Capture the cell that displays the provided text and extract its [x, y] central coordinate. 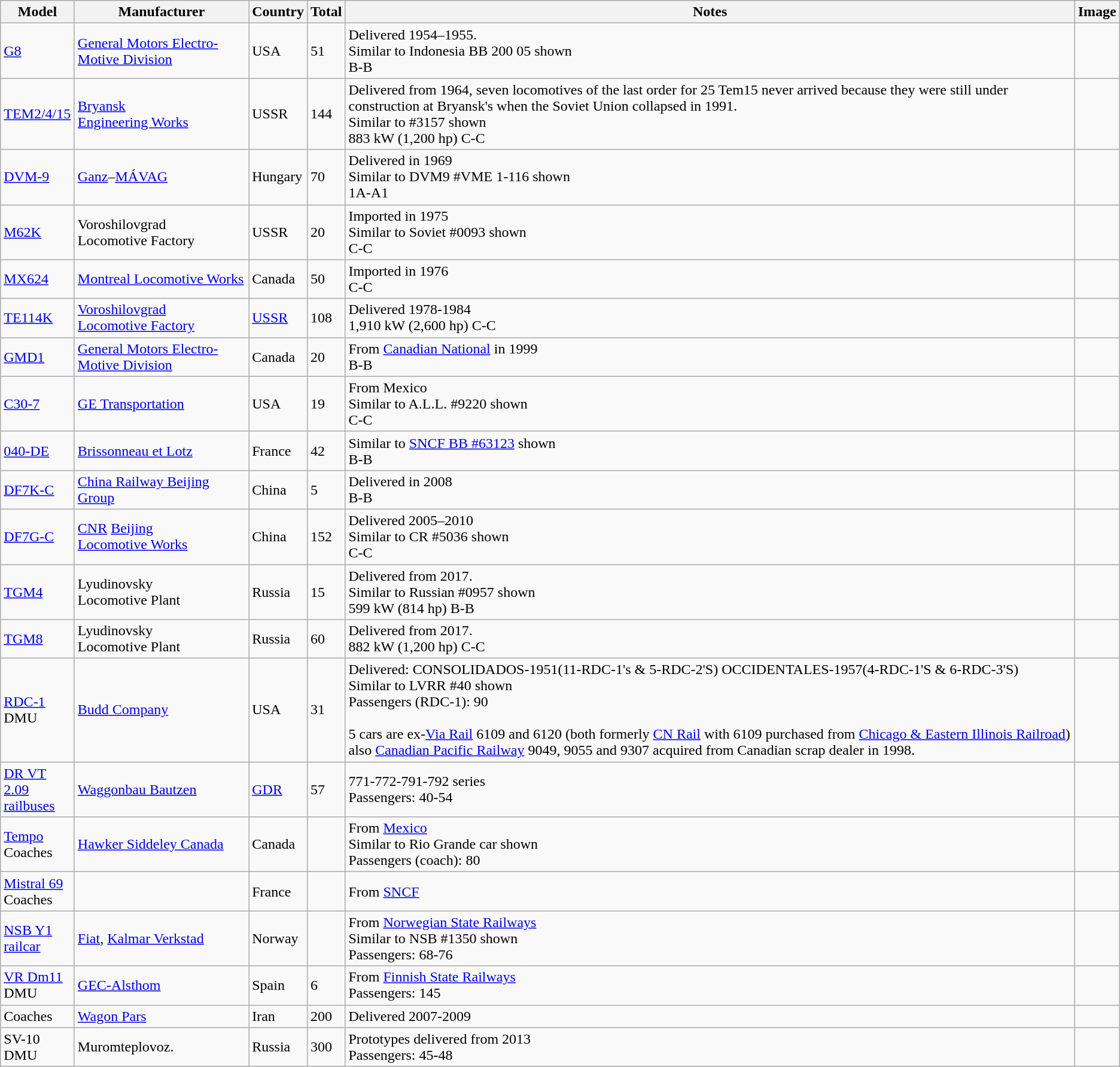
NSB Y1 railcar [38, 938]
Brissonneau et Lotz [162, 451]
Norway [278, 938]
From Finnish State RailwaysPassengers: 145 [710, 986]
GE Transportation [162, 404]
G8 [38, 51]
TGM4 [38, 592]
Delivered 2007-2009 [710, 1016]
144 [326, 114]
VR Dm11 DMU [38, 986]
China Railway Beijing Group [162, 489]
TE114K [38, 318]
Country [278, 12]
Delivered in 1969Similar to DVM9 #VME 1-116 shown 1A-A1 [710, 177]
5 [326, 489]
300 [326, 1047]
M62K [38, 232]
Delivered from 2017.Similar to Russian #0957 shown599 kW (814 hp) B-B [710, 592]
31 [326, 711]
Delivered 1954–1955.Similar to Indonesia BB 200 05 shown B-B [710, 51]
Delivered 1978-19841,910 kW (2,600 hp) C-C [710, 318]
771-772-791-792 seriesPassengers: 40-54 [710, 789]
Fiat, Kalmar Verkstad [162, 938]
GMD1 [38, 356]
TGM8 [38, 639]
From MexicoSimilar to Rio Grande car shownPassengers (coach): 80 [710, 845]
GDR [278, 789]
From SNCF [710, 891]
6 [326, 986]
Iran [278, 1016]
C30-7 [38, 404]
51 [326, 51]
70 [326, 177]
DVM-9 [38, 177]
Delivered in 2008 B-B [710, 489]
MX624 [38, 279]
GEC-Alsthom [162, 986]
Total [326, 12]
TempoCoaches [38, 845]
60 [326, 639]
Mistral 69Coaches [38, 891]
DF7K-C [38, 489]
Image [1097, 12]
Muromteplovoz. [162, 1047]
DR VT 2.09railbuses [38, 789]
RDC-1 DMU [38, 711]
42 [326, 451]
SV-10 DMU [38, 1047]
Hawker Siddeley Canada [162, 845]
Montreal Locomotive Works [162, 279]
108 [326, 318]
From MexicoSimilar to A.L.L. #9220 shown C-C [710, 404]
Model [38, 12]
CNR BeijingLocomotive Works [162, 536]
50 [326, 279]
TEM2/4/15 [38, 114]
040-DE [38, 451]
Wagon Pars [162, 1016]
200 [326, 1016]
Imported in 1976 C-C [710, 279]
19 [326, 404]
DF7G-C [38, 536]
Delivered 2005–2010Similar to CR #5036 shown C-C [710, 536]
Spain [278, 986]
Prototypes delivered from 2013Passengers: 45-48 [710, 1047]
57 [326, 789]
Delivered from 2017.882 kW (1,200 hp) C-C [710, 639]
From Canadian National in 1999 B-B [710, 356]
152 [326, 536]
15 [326, 592]
Budd Company [162, 711]
Coaches [38, 1016]
From Norwegian State RailwaysSimilar to NSB #1350 shownPassengers: 68-76 [710, 938]
Manufacturer [162, 12]
Waggonbau Bautzen [162, 789]
BryanskEngineering Works [162, 114]
Similar to SNCF BB #63123 shown B-B [710, 451]
Notes [710, 12]
Ganz–MÁVAG [162, 177]
Hungary [278, 177]
Imported in 1975Similar to Soviet #0093 shown C-C [710, 232]
